Output the (X, Y) coordinate of the center of the cell containing the given text.  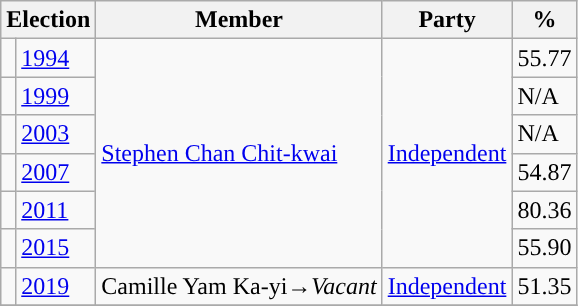
2007 (56, 172)
2003 (56, 134)
51.35 (544, 286)
2015 (56, 248)
55.77 (544, 58)
% (544, 20)
1994 (56, 58)
55.90 (544, 248)
80.36 (544, 210)
2019 (56, 286)
Election (48, 20)
Camille Yam Ka-yi→Vacant (239, 286)
Member (239, 20)
1999 (56, 96)
Party (447, 20)
Stephen Chan Chit-kwai (239, 153)
54.87 (544, 172)
2011 (56, 210)
